Pinpoint the cell where the given text exists, returning its (x, y) midpoint coordinate. 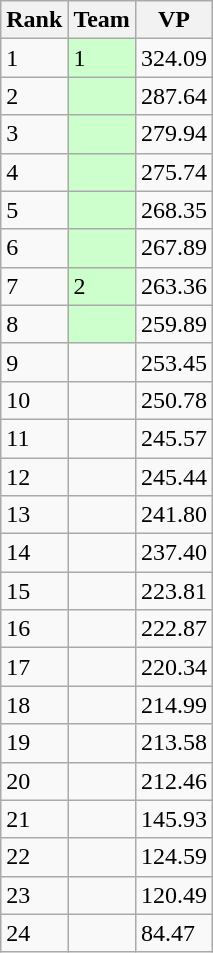
223.81 (174, 591)
222.87 (174, 629)
245.57 (174, 438)
15 (34, 591)
6 (34, 248)
10 (34, 400)
237.40 (174, 553)
220.34 (174, 667)
13 (34, 515)
9 (34, 362)
19 (34, 743)
124.59 (174, 857)
287.64 (174, 96)
21 (34, 819)
241.80 (174, 515)
212.46 (174, 781)
Team (102, 20)
22 (34, 857)
12 (34, 477)
250.78 (174, 400)
VP (174, 20)
5 (34, 210)
14 (34, 553)
268.35 (174, 210)
24 (34, 933)
214.99 (174, 705)
279.94 (174, 134)
20 (34, 781)
253.45 (174, 362)
275.74 (174, 172)
324.09 (174, 58)
7 (34, 286)
259.89 (174, 324)
16 (34, 629)
263.36 (174, 286)
267.89 (174, 248)
Rank (34, 20)
11 (34, 438)
145.93 (174, 819)
17 (34, 667)
245.44 (174, 477)
4 (34, 172)
84.47 (174, 933)
213.58 (174, 743)
18 (34, 705)
8 (34, 324)
3 (34, 134)
120.49 (174, 895)
23 (34, 895)
